Determine the [x, y] coordinate at the center of the cell enclosing the given text.  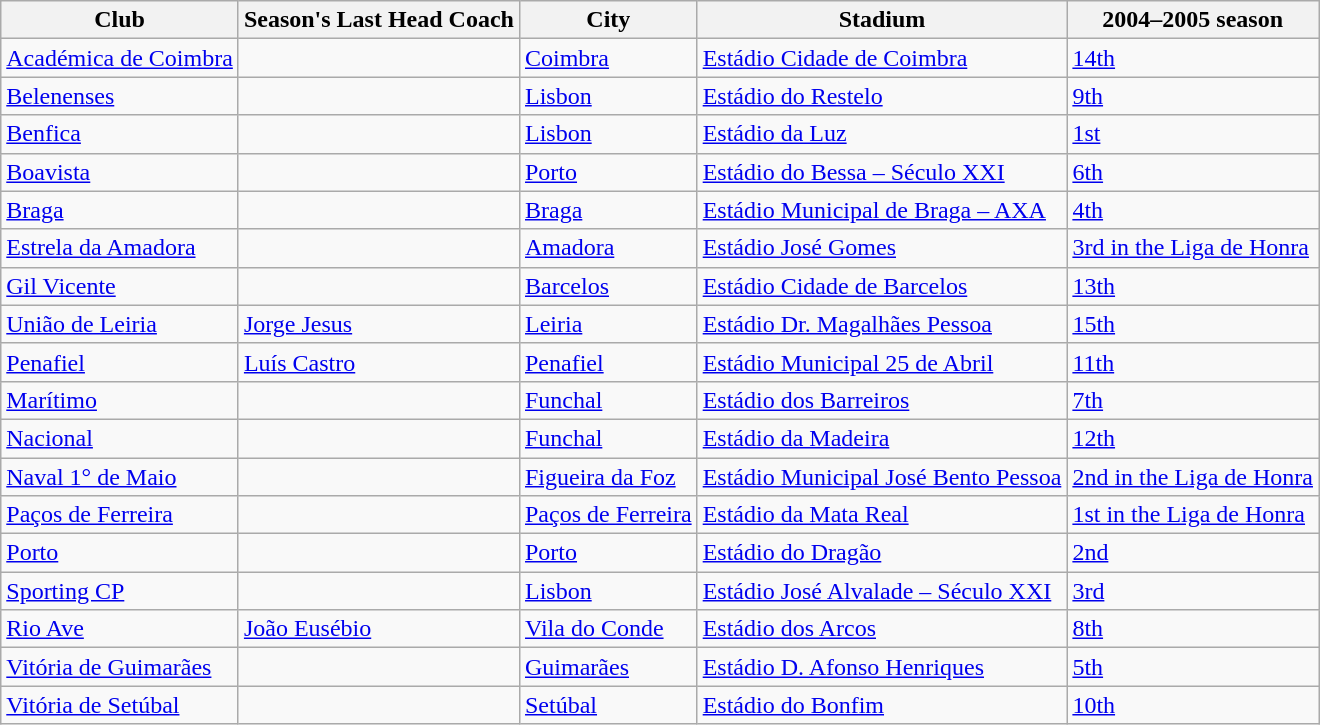
2nd [1193, 553]
4th [1193, 210]
Barcelos [608, 286]
Vitória de Guimarães [120, 667]
Estádio Cidade de Barcelos [882, 286]
Sporting CP [120, 591]
Estádio do Restelo [882, 96]
3rd in the Liga de Honra [1193, 248]
Vitória de Setúbal [120, 705]
Leiria [608, 324]
Amadora [608, 248]
Estádio dos Barreiros [882, 400]
União de Leiria [120, 324]
12th [1193, 438]
Jorge Jesus [378, 324]
Guimarães [608, 667]
Estrela da Amadora [120, 248]
Benfica [120, 134]
Club [120, 20]
Estádio da Luz [882, 134]
Estádio José Gomes [882, 248]
Estádio dos Arcos [882, 629]
15th [1193, 324]
Estádio da Madeira [882, 438]
Luís Castro [378, 362]
Estádio Municipal José Bento Pessoa [882, 477]
Gil Vicente [120, 286]
Coimbra [608, 58]
João Eusébio [378, 629]
Estádio José Alvalade – Século XXI [882, 591]
Estádio Municipal 25 de Abril [882, 362]
Estádio da Mata Real [882, 515]
Figueira da Foz [608, 477]
Estádio Municipal de Braga – AXA [882, 210]
Estádio do Bessa – Século XXI [882, 172]
3rd [1193, 591]
Estádio Cidade de Coimbra [882, 58]
6th [1193, 172]
8th [1193, 629]
9th [1193, 96]
City [608, 20]
Rio Ave [120, 629]
13th [1193, 286]
2004–2005 season [1193, 20]
Boavista [120, 172]
10th [1193, 705]
Belenenses [120, 96]
7th [1193, 400]
Nacional [120, 438]
5th [1193, 667]
Estádio do Dragão [882, 553]
Estádio do Bonfim [882, 705]
Season's Last Head Coach [378, 20]
Vila do Conde [608, 629]
Stadium [882, 20]
14th [1193, 58]
Setúbal [608, 705]
Académica de Coimbra [120, 58]
Marítimo [120, 400]
1st in the Liga de Honra [1193, 515]
1st [1193, 134]
11th [1193, 362]
Estádio Dr. Magalhães Pessoa [882, 324]
Estádio D. Afonso Henriques [882, 667]
2nd in the Liga de Honra [1193, 477]
Naval 1° de Maio [120, 477]
